Scan for the cell matching the given text and deliver its [X, Y] coordinate at center. 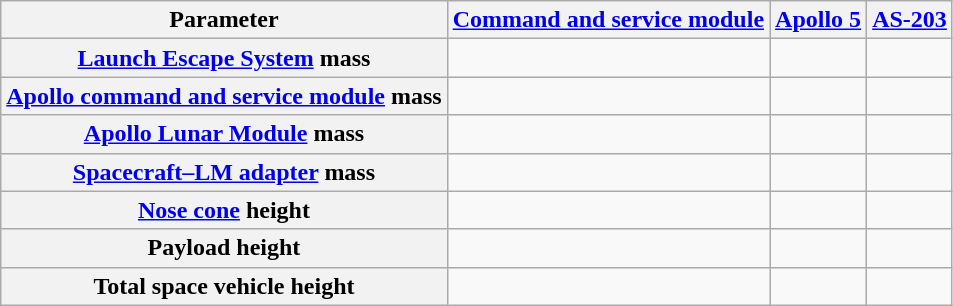
Apollo 5 [818, 20]
Command and service module [608, 20]
Apollo Lunar Module mass [224, 134]
Parameter [224, 20]
Nose cone height [224, 210]
AS-203 [910, 20]
Apollo command and service module mass [224, 96]
Payload height [224, 248]
Total space vehicle height [224, 286]
Spacecraft–LM adapter mass [224, 172]
Launch Escape System mass [224, 58]
